Search for the cell housing the specified text and yield its [x, y] center coordinate. 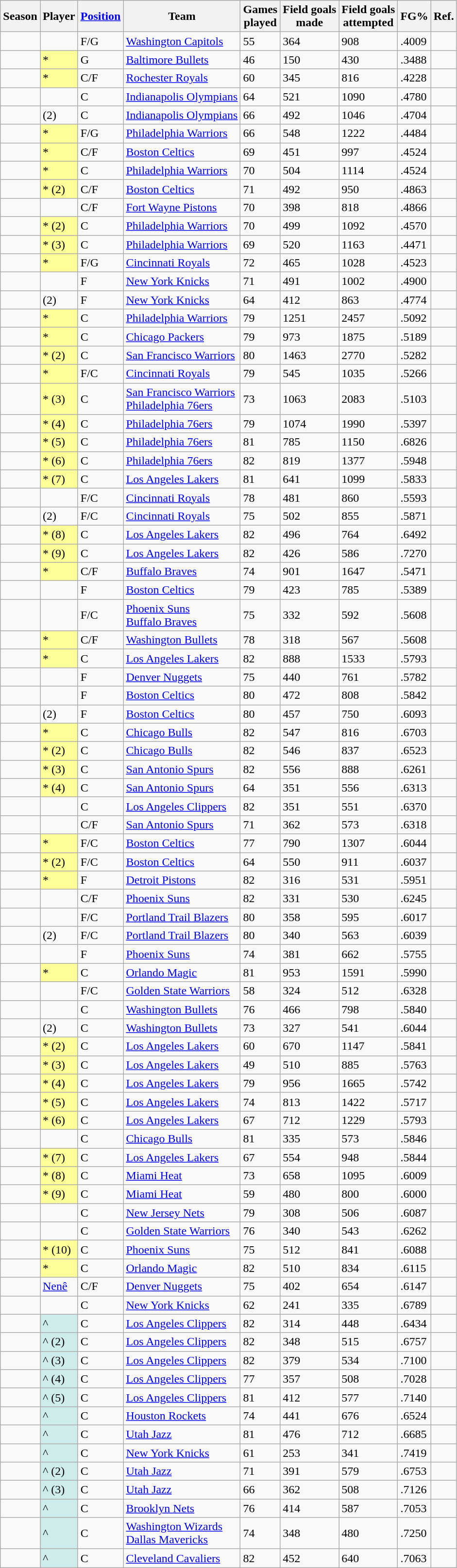
Season [20, 17]
1095 [368, 1176]
.6318 [414, 825]
997 [368, 152]
.4866 [414, 207]
.6826 [414, 442]
481 [310, 497]
Washington WizardsDallas Mavericks [182, 1534]
381 [310, 954]
Cleveland Cavaliers [182, 1558]
1377 [368, 461]
.4228 [414, 78]
1463 [310, 355]
.6262 [414, 1231]
391 [310, 1471]
^ (4) [59, 1379]
.6039 [414, 936]
808 [368, 695]
587 [368, 1508]
Rochester Royals [182, 78]
1114 [368, 170]
1090 [368, 97]
491 [310, 281]
592 [368, 615]
908 [368, 41]
331 [310, 899]
Brooklyn Nets [182, 1508]
956 [310, 1083]
819 [310, 461]
318 [310, 640]
324 [310, 991]
.6757 [414, 1342]
973 [310, 337]
327 [310, 1028]
1046 [368, 115]
62 [260, 1305]
.6370 [414, 806]
398 [310, 207]
.4704 [414, 115]
551 [368, 806]
.5871 [414, 516]
Phoenix SunsBuffalo Braves [182, 615]
530 [368, 899]
466 [310, 1009]
506 [368, 1213]
* (10) [59, 1250]
448 [368, 1323]
790 [310, 843]
.5840 [414, 1009]
314 [310, 1323]
863 [368, 300]
.7063 [414, 1558]
1099 [368, 479]
.6087 [414, 1213]
1035 [368, 374]
.6524 [414, 1416]
.5189 [414, 337]
764 [368, 534]
316 [310, 880]
.6523 [414, 751]
.5755 [414, 954]
563 [368, 936]
308 [310, 1213]
545 [310, 374]
.6037 [414, 861]
San Francisco WarriorsPhiladelphia 76ers [182, 399]
750 [368, 714]
885 [368, 1065]
414 [310, 1508]
.6789 [414, 1305]
531 [368, 880]
59 [260, 1194]
1002 [368, 281]
.6703 [414, 732]
761 [368, 677]
.4570 [414, 226]
.5389 [414, 590]
.6147 [414, 1287]
472 [310, 695]
1074 [310, 424]
1591 [368, 973]
1990 [368, 424]
543 [368, 1231]
.5282 [414, 355]
841 [368, 1250]
1028 [368, 263]
546 [310, 751]
.5471 [414, 572]
1307 [368, 843]
798 [368, 1009]
.5717 [414, 1102]
547 [310, 732]
.6017 [414, 917]
579 [368, 1471]
1163 [368, 244]
515 [368, 1342]
813 [310, 1102]
358 [310, 917]
2083 [368, 399]
641 [310, 479]
.5951 [414, 880]
577 [368, 1397]
Fort Wayne Pistons [182, 207]
.6492 [414, 534]
662 [368, 954]
.6261 [414, 769]
1422 [368, 1102]
1229 [368, 1120]
.5842 [414, 695]
1533 [368, 659]
548 [310, 133]
901 [310, 572]
465 [310, 263]
950 [368, 189]
1150 [368, 442]
.6434 [414, 1323]
1251 [310, 318]
Houston Rockets [182, 1416]
357 [310, 1379]
476 [310, 1434]
1875 [368, 337]
430 [368, 60]
.5397 [414, 424]
Nenê [59, 1287]
554 [310, 1157]
855 [368, 516]
FG% [414, 17]
150 [310, 60]
586 [368, 553]
.5844 [414, 1157]
800 [368, 1194]
Buffalo Braves [182, 572]
658 [310, 1176]
567 [368, 640]
58 [260, 991]
.7126 [414, 1490]
1665 [368, 1083]
253 [310, 1452]
.5092 [414, 318]
Baltimore Bullets [182, 60]
.4471 [414, 244]
2770 [368, 355]
.5990 [414, 973]
241 [310, 1305]
.5841 [414, 1046]
.6115 [414, 1268]
.6328 [414, 991]
2457 [368, 318]
423 [310, 590]
New Jersey Nets [182, 1213]
1092 [368, 226]
332 [310, 615]
.7028 [414, 1379]
345 [310, 78]
.5593 [414, 497]
834 [368, 1268]
440 [310, 677]
1063 [310, 399]
504 [310, 170]
^ (5) [59, 1397]
457 [310, 714]
521 [310, 97]
Position [101, 17]
.6753 [414, 1471]
Chicago Packers [182, 337]
46 [260, 60]
Detroit Pistons [182, 880]
Washington Capitols [182, 41]
Ref. [444, 17]
Team [182, 17]
541 [368, 1028]
654 [368, 1287]
502 [310, 516]
.4863 [414, 189]
.4523 [414, 263]
.5742 [414, 1083]
San Francisco Warriors [182, 355]
Field goals made [310, 17]
499 [310, 226]
451 [310, 152]
.6313 [414, 788]
.5763 [414, 1065]
595 [368, 917]
55 [260, 41]
.4780 [414, 97]
341 [368, 1452]
Gamesplayed [260, 17]
.5782 [414, 677]
.6685 [414, 1434]
670 [310, 1046]
496 [310, 534]
.5103 [414, 399]
.6000 [414, 1194]
.5833 [414, 479]
948 [368, 1157]
426 [310, 553]
1647 [368, 572]
.3488 [414, 60]
.6093 [414, 714]
.4900 [414, 281]
402 [310, 1287]
676 [368, 1416]
61 [260, 1452]
818 [368, 207]
.5948 [414, 461]
.4009 [414, 41]
.7419 [414, 1452]
72 [260, 263]
.5266 [414, 374]
837 [368, 751]
379 [310, 1360]
452 [310, 1558]
.4774 [414, 300]
.7140 [414, 1397]
.7270 [414, 553]
1147 [368, 1046]
Player [59, 17]
860 [368, 497]
534 [368, 1360]
.7053 [414, 1508]
.7100 [414, 1360]
.5846 [414, 1139]
49 [260, 1065]
G [101, 60]
640 [368, 1558]
911 [368, 861]
520 [310, 244]
.6245 [414, 899]
.6088 [414, 1250]
.4484 [414, 133]
441 [310, 1416]
953 [310, 973]
1222 [368, 133]
Field goals attempted [368, 17]
550 [310, 861]
.6009 [414, 1176]
364 [310, 41]
.7250 [414, 1534]
